Output the (x, y) coordinate of the center of the cell containing the given text.  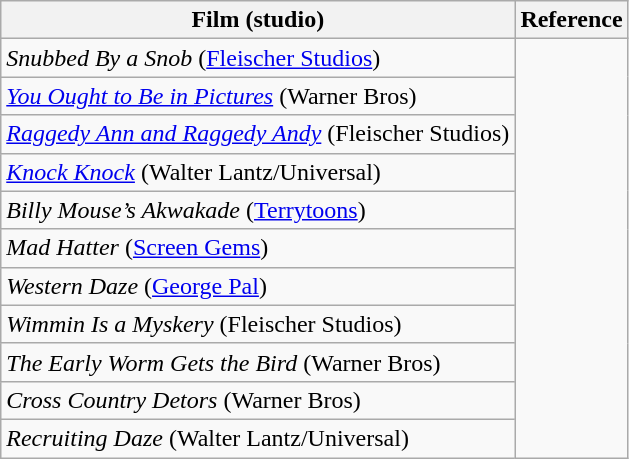
Wimmin Is a Myskery (Fleischer Studios) (258, 324)
Recruiting Daze (Walter Lantz/Universal) (258, 438)
Mad Hatter (Screen Gems) (258, 248)
Knock Knock (Walter Lantz/Universal) (258, 172)
Billy Mouse’s Akwakade (Terrytoons) (258, 210)
Film (studio) (258, 20)
Western Daze (George Pal) (258, 286)
You Ought to Be in Pictures (Warner Bros) (258, 96)
Raggedy Ann and Raggedy Andy (Fleischer Studios) (258, 134)
Reference (572, 20)
Snubbed By a Snob (Fleischer Studios) (258, 58)
The Early Worm Gets the Bird (Warner Bros) (258, 362)
Cross Country Detors (Warner Bros) (258, 400)
